For the text-containing cell, return its midpoint in (X, Y) coordinate format. 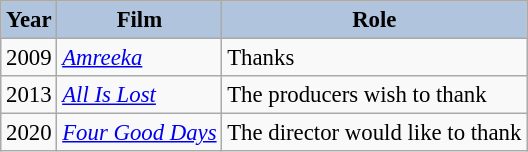
Four Good Days (140, 133)
2013 (29, 95)
The director would like to thank (374, 133)
2020 (29, 133)
Thanks (374, 58)
Role (374, 20)
Amreeka (140, 58)
Film (140, 20)
Year (29, 20)
2009 (29, 58)
The producers wish to thank (374, 95)
All Is Lost (140, 95)
